Find where the given text appears and provide that cell's center as [x, y] coordinate. 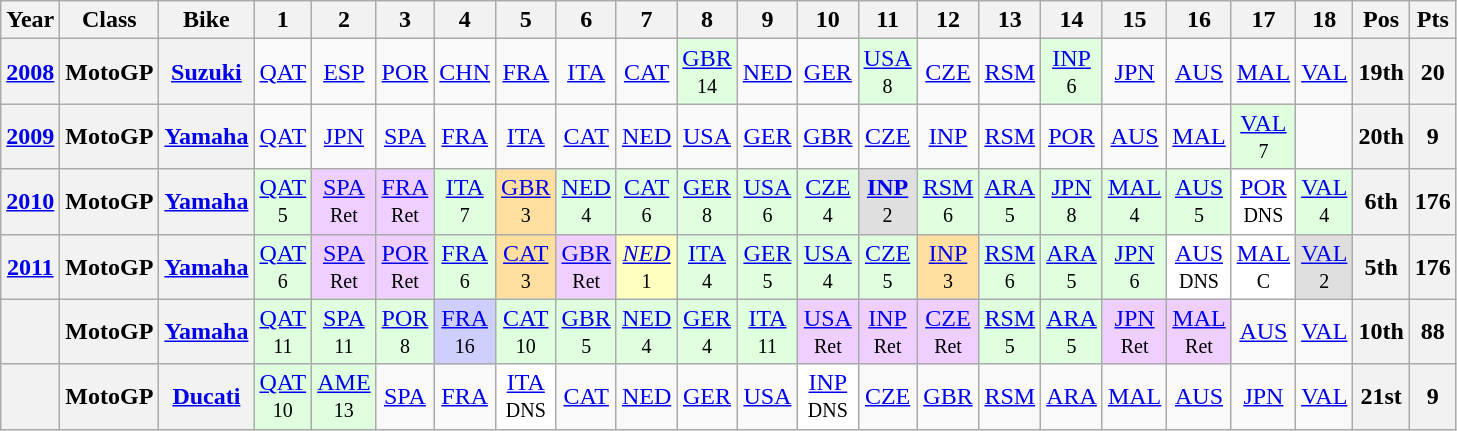
VAL2 [1324, 266]
USARet [828, 332]
QAT10 [283, 396]
QAT11 [283, 332]
USA6 [767, 202]
GBR14 [707, 72]
SPA11 [344, 332]
INP6 [1072, 72]
QAT6 [283, 266]
JPN8 [1072, 202]
CZE4 [828, 202]
GBR3 [526, 202]
INP [948, 136]
ITA7 [465, 202]
CAT6 [646, 202]
2011 [30, 266]
2009 [30, 136]
ESP [344, 72]
12 [948, 20]
ITADNS [526, 396]
6th [1381, 202]
CHN [465, 72]
5th [1381, 266]
INPDNS [828, 396]
MALRet [1199, 332]
FRA16 [465, 332]
Suzuki [206, 72]
CZE5 [888, 266]
8 [707, 20]
GER4 [707, 332]
Year [30, 20]
Pts [1432, 20]
GER5 [767, 266]
ARA [1072, 396]
INP3 [948, 266]
5 [526, 20]
MALC [1263, 266]
6 [586, 20]
USA4 [828, 266]
GER8 [707, 202]
Bike [206, 20]
2010 [30, 202]
PORDNS [1263, 202]
JPNRet [1134, 332]
3 [405, 20]
17 [1263, 20]
2 [344, 20]
CZERet [948, 332]
CAT3 [526, 266]
11 [888, 20]
21st [1381, 396]
7 [646, 20]
AME13 [344, 396]
88 [1432, 332]
VAL7 [1263, 136]
FRA6 [465, 266]
13 [1010, 20]
INP2 [888, 202]
POR8 [405, 332]
ITA11 [767, 332]
NED1 [646, 266]
Class [110, 20]
4 [465, 20]
FRARet [405, 202]
1 [283, 20]
10th [1381, 332]
VAL4 [1324, 202]
INPRet [888, 332]
CAT10 [526, 332]
AUS5 [1199, 202]
15 [1134, 20]
20th [1381, 136]
JPN6 [1134, 266]
MAL4 [1134, 202]
PORRet [405, 266]
20 [1432, 72]
RSM5 [1010, 332]
18 [1324, 20]
AUSDNS [1199, 266]
2008 [30, 72]
14 [1072, 20]
19th [1381, 72]
GBRRet [586, 266]
16 [1199, 20]
GBR5 [586, 332]
ITA4 [707, 266]
QAT5 [283, 202]
Ducati [206, 396]
10 [828, 20]
USA8 [888, 72]
Pos [1381, 20]
